Return (X, Y) of the center of cell containing provided text 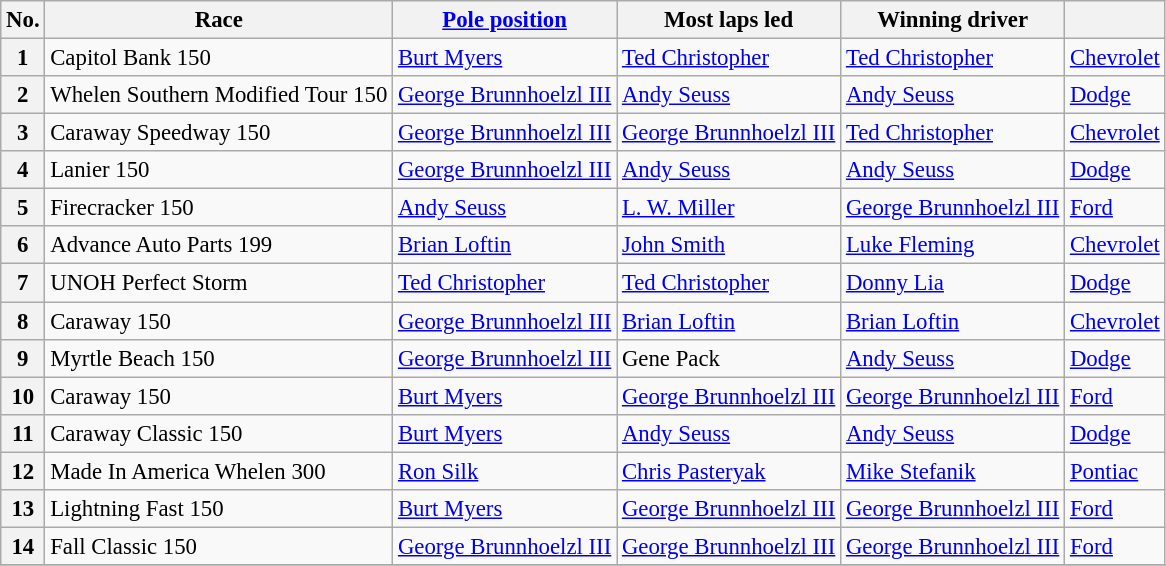
Lightning Fast 150 (219, 509)
Lanier 150 (219, 170)
Capitol Bank 150 (219, 58)
5 (23, 208)
Race (219, 20)
2 (23, 95)
7 (23, 283)
Luke Fleming (953, 245)
Pontiac (1115, 471)
Mike Stefanik (953, 471)
Donny Lia (953, 283)
1 (23, 58)
6 (23, 245)
Made In America Whelen 300 (219, 471)
8 (23, 321)
Advance Auto Parts 199 (219, 245)
10 (23, 396)
Most laps led (729, 20)
Chris Pasteryak (729, 471)
4 (23, 170)
11 (23, 433)
No. (23, 20)
Fall Classic 150 (219, 546)
Whelen Southern Modified Tour 150 (219, 95)
UNOH Perfect Storm (219, 283)
L. W. Miller (729, 208)
Pole position (505, 20)
13 (23, 509)
Gene Pack (729, 358)
3 (23, 133)
John Smith (729, 245)
Caraway Speedway 150 (219, 133)
Ron Silk (505, 471)
9 (23, 358)
Caraway Classic 150 (219, 433)
12 (23, 471)
Winning driver (953, 20)
Firecracker 150 (219, 208)
14 (23, 546)
Myrtle Beach 150 (219, 358)
